Return the (x, y) coordinate for the center point of the cell that contains the specified text.  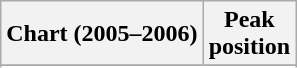
Chart (2005–2006) (102, 34)
Peakposition (249, 34)
